Provide the [x, y] coordinate of the cell's center where the given text is located.  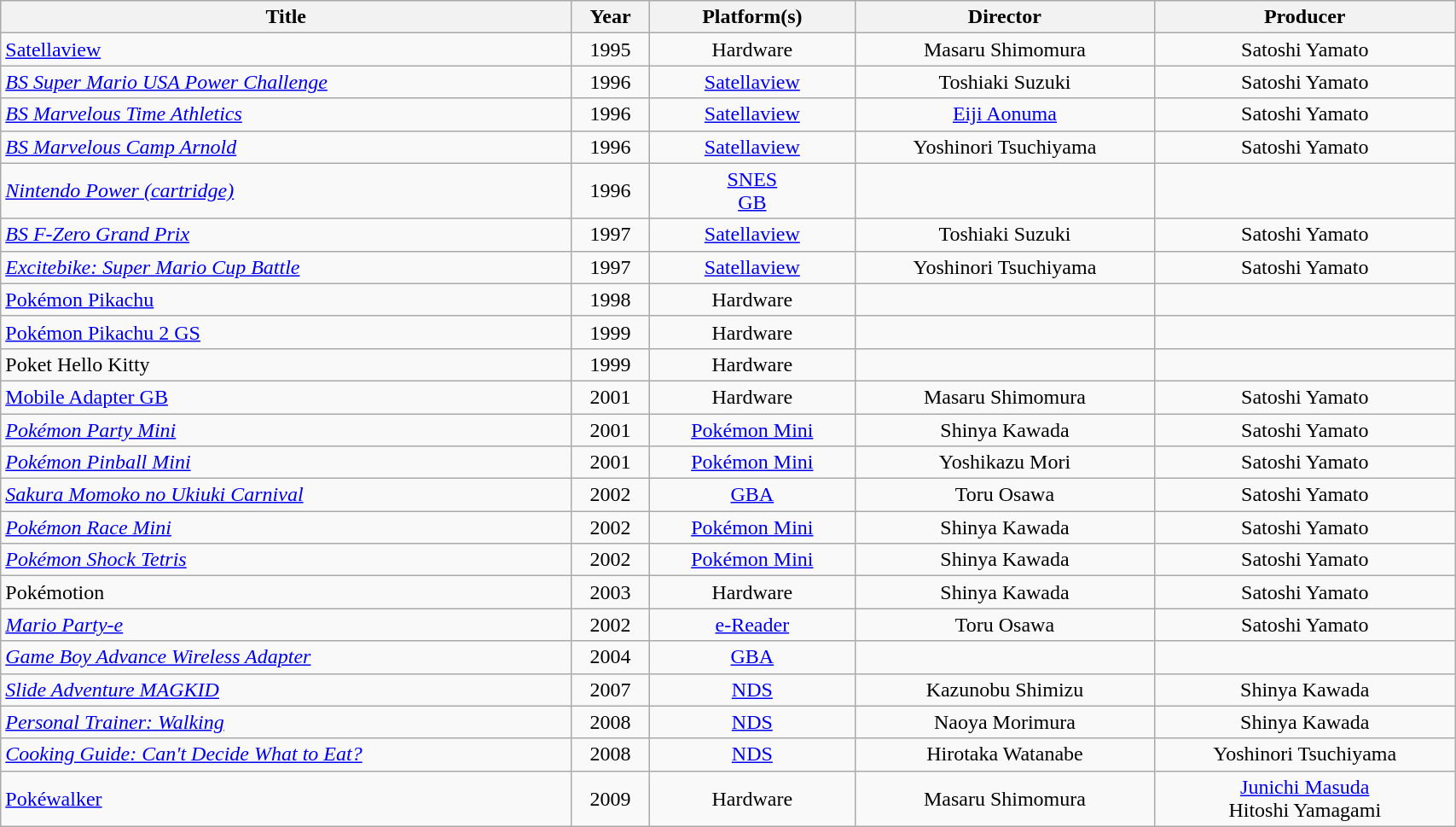
Year [611, 17]
BS Marvelous Camp Arnold [287, 147]
Pokémon Pikachu [287, 300]
Pokémon Shock Tetris [287, 560]
2007 [611, 690]
Pokémotion [287, 592]
Pokémon Party Mini [287, 429]
Hirotaka Watanabe [1005, 754]
Title [287, 17]
Kazunobu Shimizu [1005, 690]
2004 [611, 657]
Pokémon Pinball Mini [287, 463]
Slide Adventure MAGKID [287, 690]
1998 [611, 300]
2003 [611, 592]
Excitebike: Super Mario Cup Battle [287, 267]
Eiji Aonuma [1005, 114]
Naoya Morimura [1005, 722]
e-Reader [752, 625]
Poket Hello Kitty [287, 364]
Mario Party-e [287, 625]
Mobile Adapter GB [287, 397]
Director [1005, 17]
BS F-Zero Grand Prix [287, 235]
2009 [611, 799]
SNESGB [752, 191]
Producer [1305, 17]
Platform(s) [752, 17]
Junichi MasudaHitoshi Yamagami [1305, 799]
Game Boy Advance Wireless Adapter [287, 657]
Personal Trainer: Walking [287, 722]
Sakura Momoko no Ukiuki Carnival [287, 495]
Nintendo Power (cartridge) [287, 191]
BS Marvelous Time Athletics [287, 114]
1995 [611, 50]
BS Super Mario USA Power Challenge [287, 82]
Yoshikazu Mori [1005, 463]
Pokéwalker [287, 799]
Pokémon Pikachu 2 GS [287, 332]
Pokémon Race Mini [287, 527]
Cooking Guide: Can't Decide What to Eat? [287, 754]
